Provide the [x, y] coordinate of the cell's center where the given text is located.  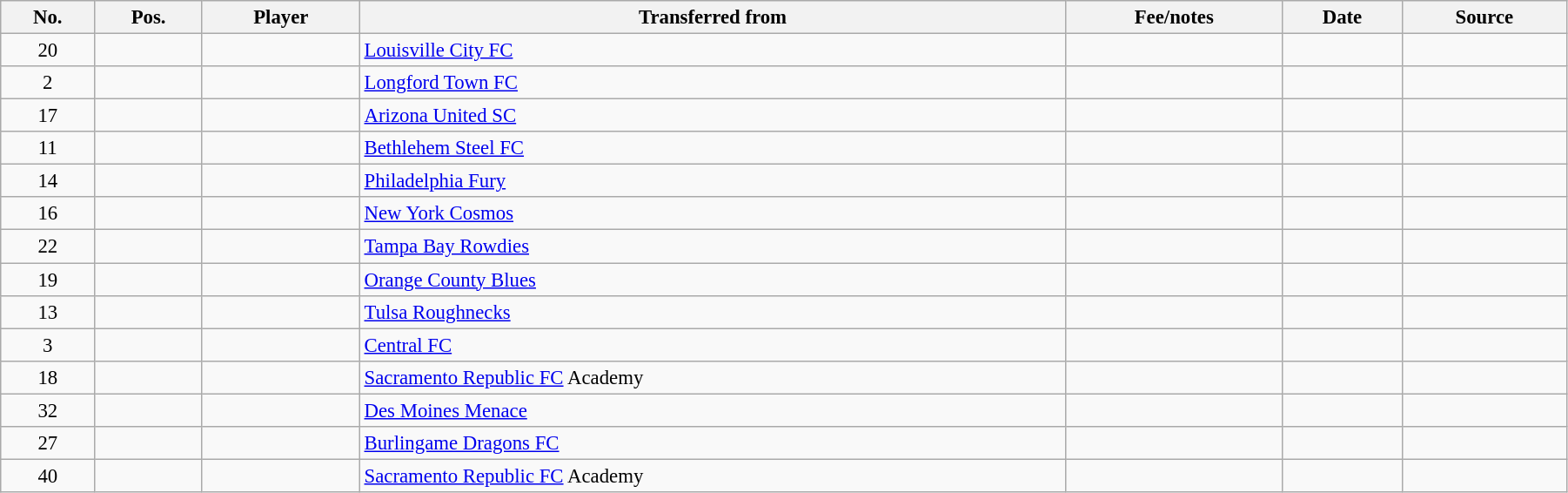
Pos. [149, 17]
Orange County Blues [712, 280]
Louisville City FC [712, 51]
Date [1343, 17]
19 [48, 280]
Arizona United SC [712, 116]
2 [48, 83]
Player [280, 17]
Fee/notes [1175, 17]
11 [48, 148]
Source [1484, 17]
Longford Town FC [712, 83]
Burlingame Dragons FC [712, 443]
20 [48, 51]
18 [48, 377]
13 [48, 312]
Central FC [712, 345]
Des Moines Menace [712, 410]
Tampa Bay Rowdies [712, 246]
No. [48, 17]
14 [48, 181]
Transferred from [712, 17]
32 [48, 410]
22 [48, 246]
Tulsa Roughnecks [712, 312]
Bethlehem Steel FC [712, 148]
16 [48, 213]
17 [48, 116]
New York Cosmos [712, 213]
40 [48, 476]
3 [48, 345]
Philadelphia Fury [712, 181]
27 [48, 443]
